Scan for the cell matching the given text and deliver its [x, y] coordinate at center. 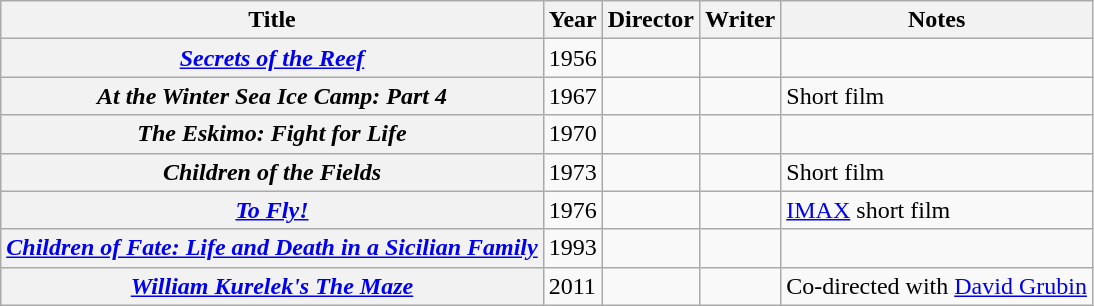
1970 [572, 134]
Notes [937, 20]
Title [272, 20]
1976 [572, 210]
Children of Fate: Life and Death in a Sicilian Family [272, 248]
2011 [572, 286]
Director [650, 20]
Year [572, 20]
1973 [572, 172]
1956 [572, 58]
IMAX short film [937, 210]
Children of the Fields [272, 172]
The Eskimo: Fight for Life [272, 134]
Writer [740, 20]
At the Winter Sea Ice Camp: Part 4 [272, 96]
1967 [572, 96]
To Fly! [272, 210]
Co-directed with David Grubin [937, 286]
Secrets of the Reef [272, 58]
1993 [572, 248]
William Kurelek's The Maze [272, 286]
